Scan for the cell matching the given text and deliver its (X, Y) coordinate at center. 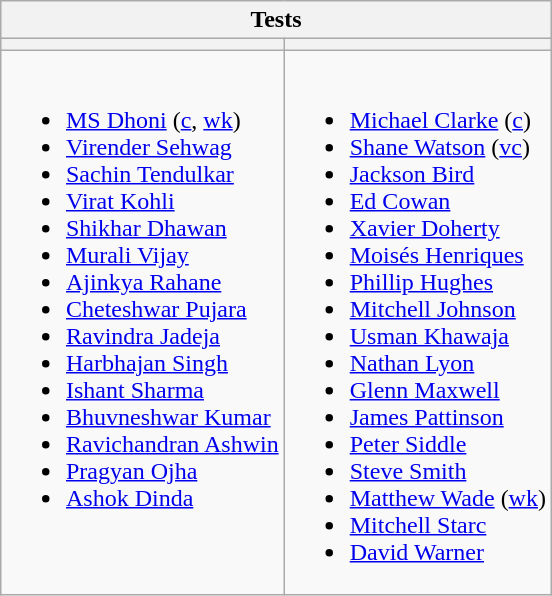
Tests (276, 20)
